Return the (X, Y) coordinate for the center point of the cell that contains the specified text.  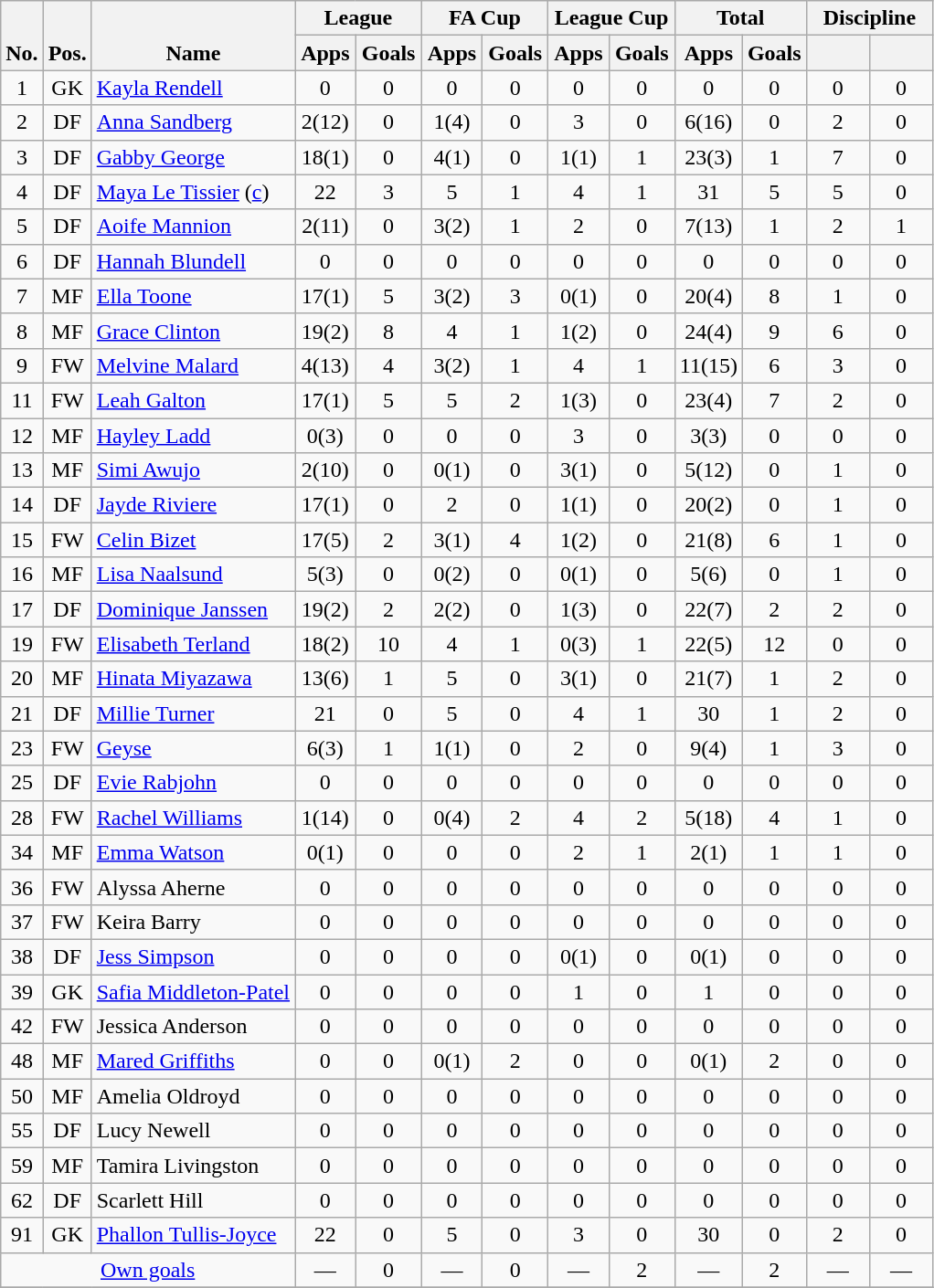
2(11) (325, 227)
17 (22, 609)
62 (22, 1200)
Scarlett Hill (193, 1200)
28 (22, 818)
37 (22, 922)
5(6) (708, 575)
Celin Bizet (193, 540)
1(4) (451, 122)
Discipline (870, 18)
5(12) (708, 470)
17(5) (325, 540)
2(10) (325, 470)
15 (22, 540)
5(3) (325, 575)
1(14) (325, 818)
55 (22, 1131)
24(4) (708, 331)
23(3) (708, 157)
Millie Turner (193, 713)
23 (22, 748)
Simi Awujo (193, 470)
Evie Rabjohn (193, 783)
48 (22, 1061)
Maya Le Tissier (c) (193, 192)
5(18) (708, 818)
Name (193, 36)
FA Cup (484, 18)
20(2) (708, 505)
42 (22, 1027)
Phallon Tullis-Joyce (193, 1235)
9(4) (708, 748)
Leah Galton (193, 400)
31 (708, 192)
Hannah Blundell (193, 261)
Melvine Malard (193, 365)
Hayley Ladd (193, 436)
Amelia Oldroyd (193, 1096)
Safia Middleton-Patel (193, 991)
Jessica Anderson (193, 1027)
7(13) (708, 227)
Pos. (68, 36)
Aoife Mannion (193, 227)
14 (22, 505)
Lucy Newell (193, 1131)
13 (22, 470)
Total (740, 18)
2(1) (708, 852)
Jayde Riviere (193, 505)
6(16) (708, 122)
19 (22, 644)
50 (22, 1096)
Own goals (148, 1270)
38 (22, 956)
39 (22, 991)
Ella Toone (193, 296)
Mared Griffiths (193, 1061)
Hinata Miyazawa (193, 679)
11(15) (708, 365)
0(2) (451, 575)
League Cup (612, 18)
91 (22, 1235)
21(7) (708, 679)
21(8) (708, 540)
10 (388, 644)
Jess Simpson (193, 956)
13(6) (325, 679)
Grace Clinton (193, 331)
11 (22, 400)
No. (22, 36)
Rachel Williams (193, 818)
Keira Barry (193, 922)
3(3) (708, 436)
25 (22, 783)
Gabby George (193, 157)
Alyssa Aherne (193, 887)
4(13) (325, 365)
59 (22, 1166)
36 (22, 887)
2(12) (325, 122)
Dominique Janssen (193, 609)
20(4) (708, 296)
Anna Sandberg (193, 122)
2(2) (451, 609)
16 (22, 575)
League (358, 18)
34 (22, 852)
18(1) (325, 157)
6(3) (325, 748)
Geyse (193, 748)
Lisa Naalsund (193, 575)
Kayla Rendell (193, 88)
23(4) (708, 400)
22(5) (708, 644)
22(7) (708, 609)
18(2) (325, 644)
Emma Watson (193, 852)
0(4) (451, 818)
Tamira Livingston (193, 1166)
Elisabeth Terland (193, 644)
20 (22, 679)
4(1) (451, 157)
